Capture the cell that displays the provided text and extract its [X, Y] central coordinate. 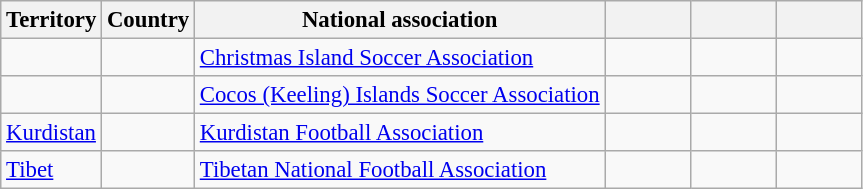
Country [148, 20]
Kurdistan [52, 133]
Tibet [52, 170]
Christmas Island Soccer Association [399, 58]
Cocos (Keeling) Islands Soccer Association [399, 95]
Tibetan National Football Association [399, 170]
Kurdistan Football Association [399, 133]
National association [399, 20]
Territory [52, 20]
